Search for the cell housing the specified text and yield its [X, Y] center coordinate. 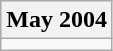
May 2004 [57, 20]
